Extract the (X, Y) coordinate from the center of the cell holding the provided text.  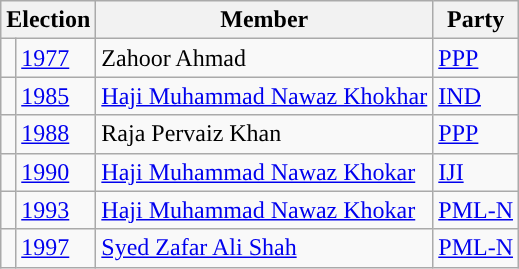
1990 (56, 172)
Election (48, 20)
1997 (56, 248)
IND (476, 96)
Haji Muhammad Nawaz Khokhar (264, 96)
Member (264, 20)
Raja Pervaiz Khan (264, 134)
Zahoor Ahmad (264, 58)
1985 (56, 96)
1993 (56, 210)
IJI (476, 172)
Syed Zafar Ali Shah (264, 248)
1988 (56, 134)
1977 (56, 58)
Party (476, 20)
